Pinpoint the cell where the given text exists, returning its [x, y] midpoint coordinate. 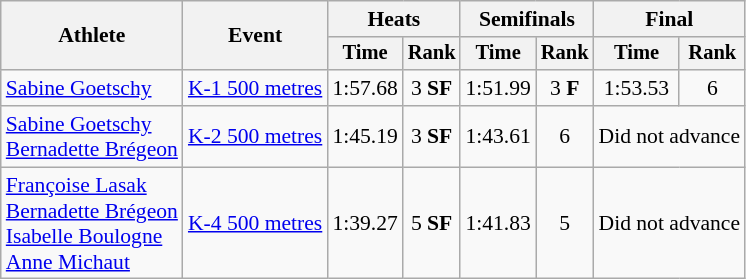
Sabine GoetschyBernadette Brégeon [92, 136]
Event [255, 36]
Semifinals [526, 19]
1:53.53 [636, 88]
5 [565, 223]
1:41.83 [498, 223]
Heats [394, 19]
K-4 500 metres [255, 223]
1:45.19 [364, 136]
Final [669, 19]
Athlete [92, 36]
1:43.61 [498, 136]
K-2 500 metres [255, 136]
1:39.27 [364, 223]
Françoise LasakBernadette BrégeonIsabelle BoulogneAnne Michaut [92, 223]
1:51.99 [498, 88]
K-1 500 metres [255, 88]
5 SF [432, 223]
3 F [565, 88]
1:57.68 [364, 88]
Sabine Goetschy [92, 88]
